Identify which cell holds the provided text, then report its [X, Y] central coordinate. 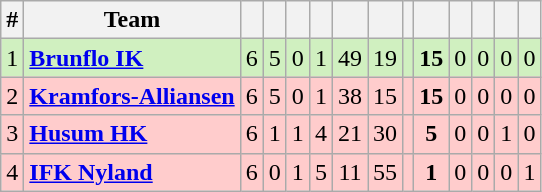
Kramfors-Alliansen [132, 96]
IFK Nyland [132, 172]
11 [350, 172]
30 [386, 134]
Brunflo IK [132, 58]
19 [386, 58]
# [12, 20]
Husum HK [132, 134]
Team [132, 20]
55 [386, 172]
2 [12, 96]
21 [350, 134]
49 [350, 58]
38 [350, 96]
3 [12, 134]
